Return (X, Y) of the center of cell containing provided text 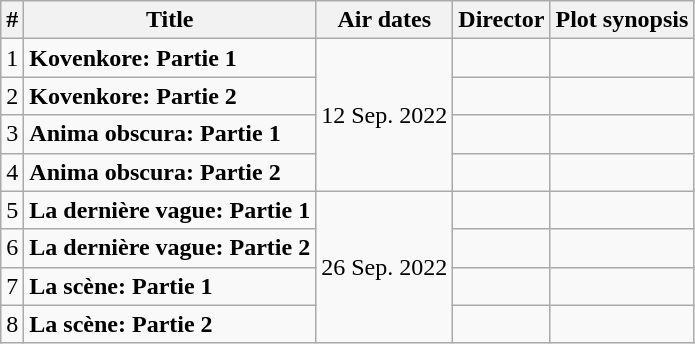
2 (12, 96)
La dernière vague: Partie 2 (170, 248)
7 (12, 286)
Air dates (384, 20)
Anima obscura: Partie 1 (170, 134)
Kovenkore: Partie 2 (170, 96)
6 (12, 248)
3 (12, 134)
12 Sep. 2022 (384, 115)
8 (12, 324)
La dernière vague: Partie 1 (170, 210)
La scène: Partie 1 (170, 286)
Anima obscura: Partie 2 (170, 172)
4 (12, 172)
Plot synopsis (622, 20)
Director (502, 20)
5 (12, 210)
La scène: Partie 2 (170, 324)
# (12, 20)
1 (12, 58)
Kovenkore: Partie 1 (170, 58)
Title (170, 20)
26 Sep. 2022 (384, 267)
